From the cell containing the given text, extract its center point as (x, y) coordinate. 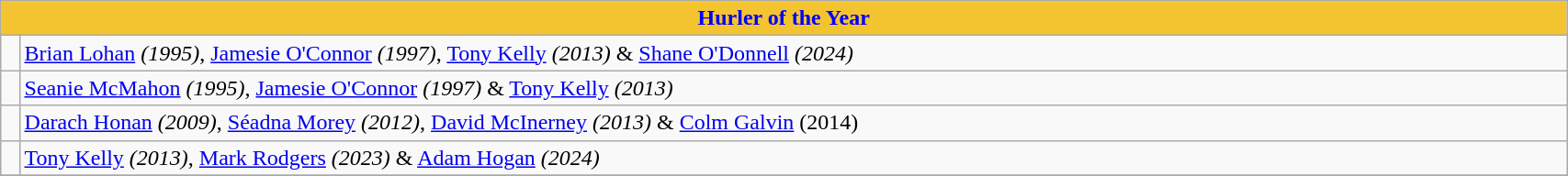
Hurler of the Year (784, 18)
Darach Honan (2009), Séadna Morey (2012), David McInerney (2013) & Colm Galvin (2014) (794, 123)
Brian Lohan (1995), Jamesie O'Connor (1997), Tony Kelly (2013) & Shane O'Donnell (2024) (794, 53)
Tony Kelly (2013), Mark Rodgers (2023) & Adam Hogan (2024) (794, 158)
Seanie McMahon (1995), Jamesie O'Connor (1997) & Tony Kelly (2013) (794, 88)
